Extract the [X, Y] coordinate from the center of the cell holding the provided text.  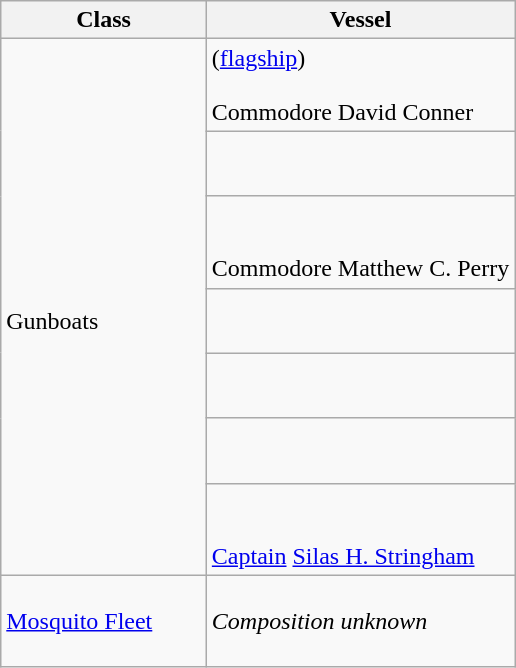
Mosquito Fleet [104, 621]
Captain Silas H. Stringham [360, 529]
Class [104, 20]
Composition unknown [360, 621]
(flagship) Commodore David Conner [360, 85]
Commodore Matthew C. Perry [360, 242]
Gunboats [104, 307]
Vessel [360, 20]
